Extract the (x, y) coordinate from the center of the cell holding the provided text.  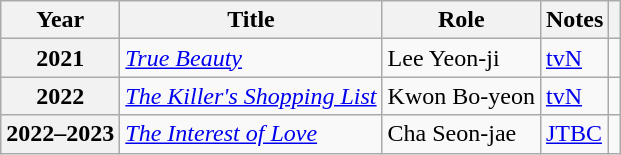
JTBC (574, 134)
Lee Yeon-ji (461, 58)
Role (461, 20)
Kwon Bo-yeon (461, 96)
The Interest of Love (251, 134)
True Beauty (251, 58)
The Killer's Shopping List (251, 96)
Cha Seon-jae (461, 134)
2021 (60, 58)
Title (251, 20)
2022 (60, 96)
Notes (574, 20)
2022–2023 (60, 134)
Year (60, 20)
